Provide the (X, Y) coordinate of the cell's center where the given text is located.  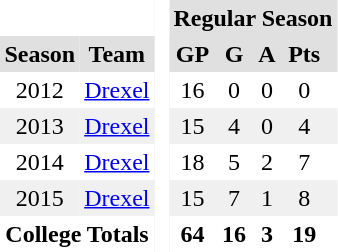
2 (266, 162)
8 (304, 198)
GP (192, 54)
19 (304, 234)
Pts (304, 54)
A (266, 54)
5 (234, 162)
2012 (40, 90)
Team (117, 54)
College Totals (77, 234)
2014 (40, 162)
2015 (40, 198)
G (234, 54)
18 (192, 162)
Regular Season (253, 18)
1 (266, 198)
3 (266, 234)
2013 (40, 126)
Season (40, 54)
64 (192, 234)
